Return [x, y] of the center of cell containing provided text 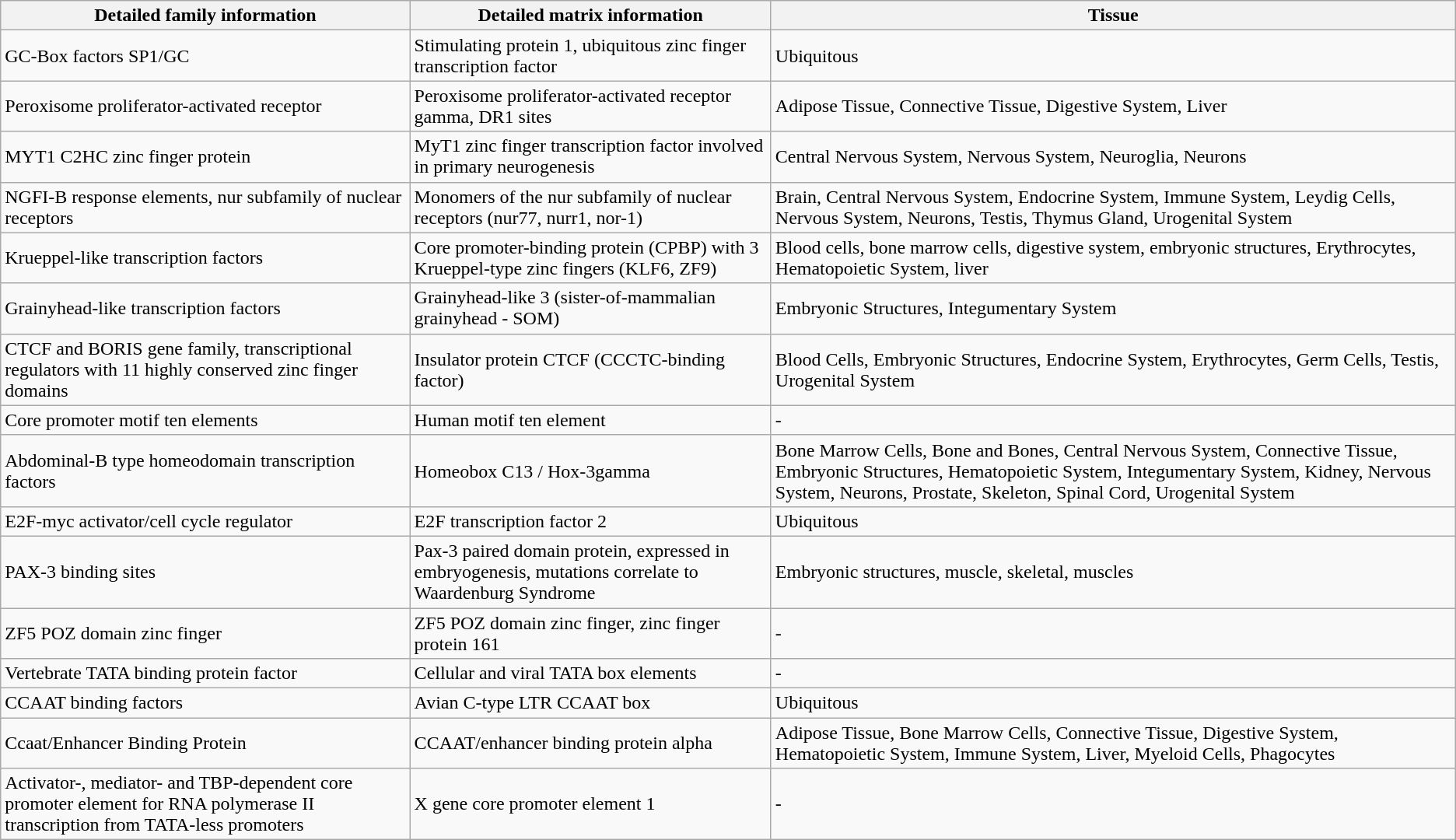
Blood cells, bone marrow cells, digestive system, embryonic structures, Erythrocytes, Hematopoietic System, liver [1113, 258]
Brain, Central Nervous System, Endocrine System, Immune System, Leydig Cells, Nervous System, Neurons, Testis, Thymus Gland, Urogenital System [1113, 207]
Monomers of the nur subfamily of nuclear receptors (nur77, nurr1, nor-1) [590, 207]
Adipose Tissue, Bone Marrow Cells, Connective Tissue, Digestive System, Hematopoietic System, Immune System, Liver, Myeloid Cells, Phagocytes [1113, 744]
Abdominal-B type homeodomain transcription factors [205, 471]
ZF5 POZ domain zinc finger [205, 633]
X gene core promoter element 1 [590, 804]
Peroxisome proliferator-activated receptor gamma, DR1 sites [590, 106]
Blood Cells, Embryonic Structures, Endocrine System, Erythrocytes, Germ Cells, Testis, Urogenital System [1113, 369]
Adipose Tissue, Connective Tissue, Digestive System, Liver [1113, 106]
Grainyhead-like transcription factors [205, 308]
Central Nervous System, Nervous System, Neuroglia, Neurons [1113, 157]
GC-Box factors SP1/GC [205, 56]
Cellular and viral TATA box elements [590, 674]
Pax-3 paired domain protein, expressed in embryogenesis, mutations correlate to Waardenburg Syndrome [590, 572]
Krueppel-like transcription factors [205, 258]
Insulator protein CTCF (CCCTC-binding factor) [590, 369]
Grainyhead-like 3 (sister-of-mammalian grainyhead - SOM) [590, 308]
Embryonic Structures, Integumentary System [1113, 308]
Activator-, mediator- and TBP-dependent core promoter element for RNA polymerase II transcription from TATA-less promoters [205, 804]
Human motif ten element [590, 420]
E2F transcription factor 2 [590, 521]
MYT1 C2HC zinc finger protein [205, 157]
Core promoter motif ten elements [205, 420]
Stimulating protein 1, ubiquitous zinc finger transcription factor [590, 56]
CCAAT/enhancer binding protein alpha [590, 744]
Detailed matrix information [590, 16]
Avian C-type LTR CCAAT box [590, 703]
Vertebrate TATA binding protein factor [205, 674]
CCAAT binding factors [205, 703]
Core promoter-binding protein (CPBP) with 3 Krueppel-type zinc fingers (KLF6, ZF9) [590, 258]
Homeobox C13 / Hox-3gamma [590, 471]
CTCF and BORIS gene family, transcriptional regulators with 11 highly conserved zinc finger domains [205, 369]
Tissue [1113, 16]
Peroxisome proliferator-activated receptor [205, 106]
E2F-myc activator/cell cycle regulator [205, 521]
Embryonic structures, muscle, skeletal, muscles [1113, 572]
Ccaat/Enhancer Binding Protein [205, 744]
MyT1 zinc finger transcription factor involved in primary neurogenesis [590, 157]
PAX-3 binding sites [205, 572]
NGFI-B response elements, nur subfamily of nuclear receptors [205, 207]
ZF5 POZ domain zinc finger, zinc finger protein 161 [590, 633]
Detailed family information [205, 16]
